Identify which cell holds the provided text, then report its [X, Y] central coordinate. 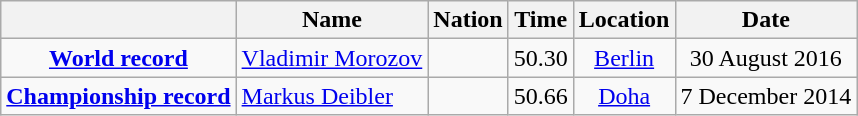
7 December 2014 [766, 96]
Championship record [118, 96]
50.30 [540, 58]
Name [332, 20]
World record [118, 58]
30 August 2016 [766, 58]
Location [624, 20]
Markus Deibler [332, 96]
Date [766, 20]
Nation [468, 20]
Time [540, 20]
Doha [624, 96]
Vladimir Morozov [332, 58]
Berlin [624, 58]
50.66 [540, 96]
